Detect which cell encompasses the target text, then output its (X, Y) center coordinate. 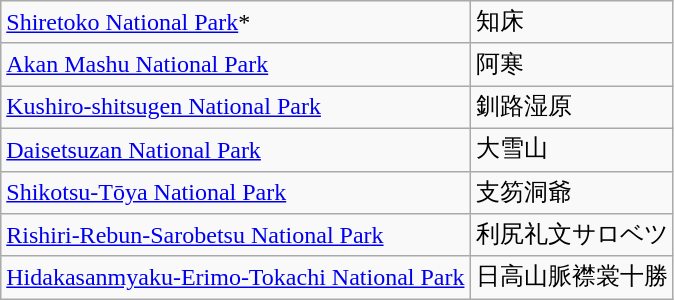
Hidakasanmyaku-Erimo-Tokachi National Park (236, 278)
Kushiro-shitsugen National Park (236, 108)
Akan Mashu National Park (236, 64)
Shiretoko National Park* (236, 22)
Rishiri-Rebun-Sarobetsu National Park (236, 236)
大雪山 (572, 150)
Shikotsu-Tōya National Park (236, 192)
釧路湿原 (572, 108)
日高山脈襟裳十勝 (572, 278)
支笏洞爺 (572, 192)
利尻礼文サロベツ (572, 236)
知床 (572, 22)
阿寒 (572, 64)
Daisetsuzan National Park (236, 150)
